For the text-containing cell, return its midpoint in (x, y) coordinate format. 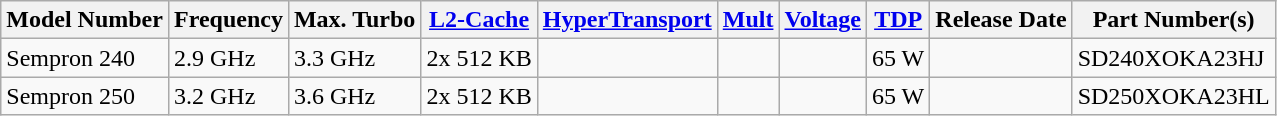
2.9 GHz (228, 58)
Voltage (823, 20)
Model Number (85, 20)
Mult (748, 20)
Part Number(s) (1174, 20)
SD240XOKA23HJ (1174, 58)
Frequency (228, 20)
HyperTransport (627, 20)
3.2 GHz (228, 96)
Max. Turbo (354, 20)
3.3 GHz (354, 58)
Sempron 240 (85, 58)
3.6 GHz (354, 96)
Sempron 250 (85, 96)
L2-Cache (479, 20)
TDP (898, 20)
Release Date (1001, 20)
SD250XOKA23HL (1174, 96)
